Provide the [X, Y] coordinate of the cell's center where the given text is located.  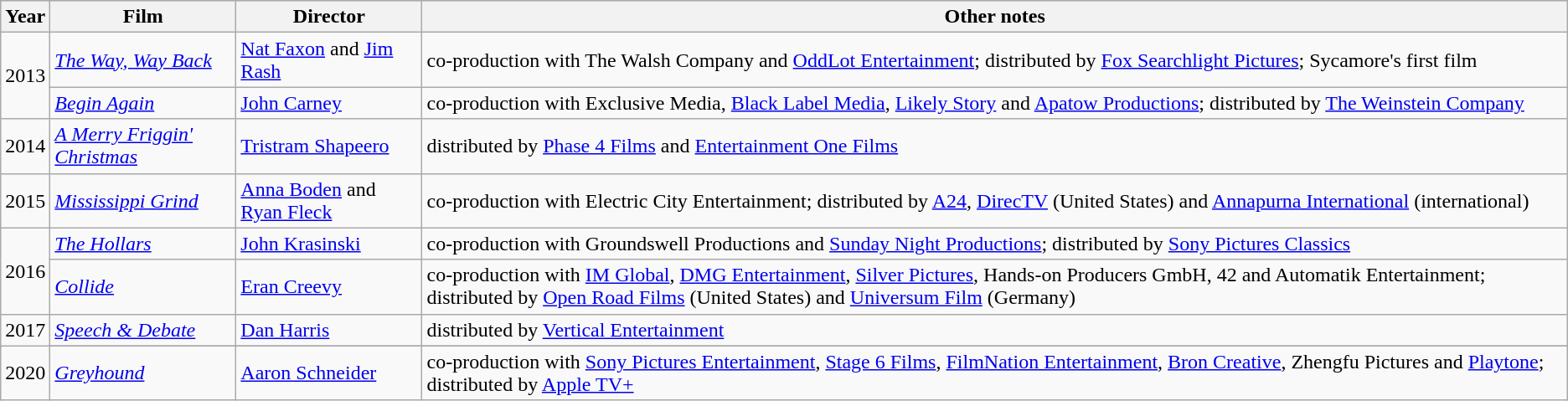
distributed by Phase 4 Films and Entertainment One Films [995, 146]
Tristram Shapeero [329, 146]
Speech & Debate [143, 330]
Eran Creevy [329, 286]
Greyhound [143, 373]
John Carney [329, 103]
Begin Again [143, 103]
Collide [143, 286]
2013 [25, 75]
Nat Faxon and Jim Rash [329, 60]
2016 [25, 271]
2017 [25, 330]
Director [329, 17]
Anna Boden and Ryan Fleck [329, 201]
2020 [25, 373]
Year [25, 17]
distributed by Vertical Entertainment [995, 330]
The Way, Way Back [143, 60]
Other notes [995, 17]
co-production with The Walsh Company and OddLot Entertainment; distributed by Fox Searchlight Pictures; Sycamore's first film [995, 60]
co-production with Electric City Entertainment; distributed by A24, DirecTV (United States) and Annapurna International (international) [995, 201]
A Merry Friggin' Christmas [143, 146]
The Hollars [143, 244]
2015 [25, 201]
John Krasinski [329, 244]
co-production with Exclusive Media, Black Label Media, Likely Story and Apatow Productions; distributed by The Weinstein Company [995, 103]
Mississippi Grind [143, 201]
Aaron Schneider [329, 373]
Dan Harris [329, 330]
2014 [25, 146]
Film [143, 17]
co-production with Groundswell Productions and Sunday Night Productions; distributed by Sony Pictures Classics [995, 244]
